Identify which cell holds the provided text, then report its [X, Y] central coordinate. 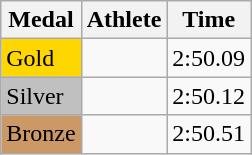
Medal [41, 20]
2:50.51 [209, 134]
2:50.09 [209, 58]
Gold [41, 58]
Silver [41, 96]
Time [209, 20]
2:50.12 [209, 96]
Bronze [41, 134]
Athlete [124, 20]
